Extract the (X, Y) coordinate from the center of the cell holding the provided text.  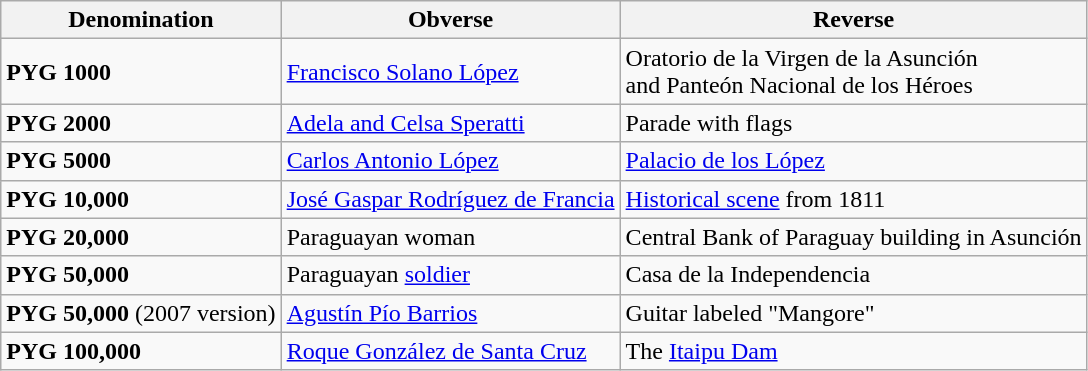
PYG 100,000 (141, 351)
José Gaspar Rodríguez de Francia (450, 199)
Obverse (450, 20)
Palacio de los López (854, 161)
Carlos Antonio López (450, 161)
Historical scene from 1811 (854, 199)
PYG 10,000 (141, 199)
Adela and Celsa Speratti (450, 123)
Central Bank of Paraguay building in Asunción (854, 237)
Guitar labeled "Mangore" (854, 313)
Paraguayan soldier (450, 275)
Agustín Pío Barrios (450, 313)
PYG 50,000 (2007 version) (141, 313)
PYG 20,000 (141, 237)
Oratorio de la Virgen de la Asunciónand Panteón Nacional de los Héroes (854, 72)
Casa de la Independencia (854, 275)
Roque González de Santa Cruz (450, 351)
PYG 50,000 (141, 275)
PYG 5000 (141, 161)
PYG 1000 (141, 72)
Parade with flags (854, 123)
The Itaipu Dam (854, 351)
Paraguayan woman (450, 237)
PYG 2000 (141, 123)
Francisco Solano López (450, 72)
Reverse (854, 20)
Denomination (141, 20)
